Identify which cell holds the provided text, then report its (x, y) central coordinate. 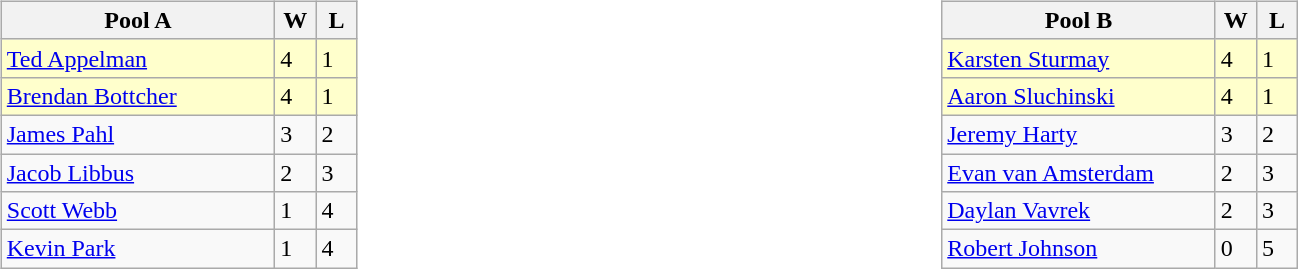
Jeremy Harty (1079, 134)
5 (1276, 249)
Jacob Libbus (138, 173)
Robert Johnson (1079, 249)
Pool A (138, 20)
Ted Appelman (138, 58)
0 (1236, 249)
James Pahl (138, 134)
Pool B (1079, 20)
Scott Webb (138, 211)
Brendan Bottcher (138, 96)
Daylan Vavrek (1079, 211)
Aaron Sluchinski (1079, 96)
Karsten Sturmay (1079, 58)
Kevin Park (138, 249)
Evan van Amsterdam (1079, 173)
